Capture the cell that displays the provided text and extract its (X, Y) central coordinate. 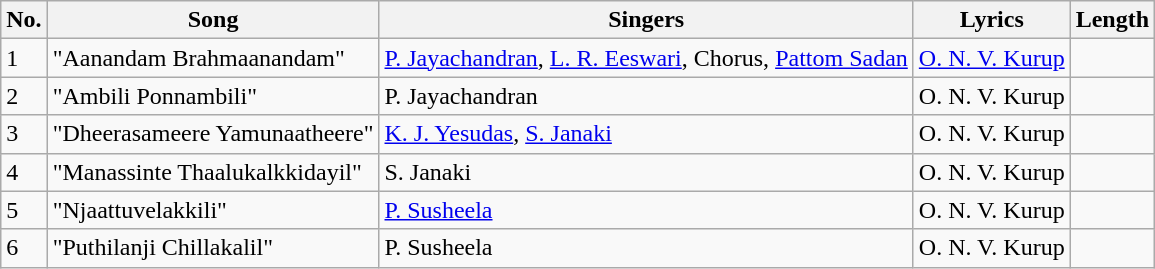
Singers (646, 20)
4 (24, 172)
"Ambili Ponnambili" (213, 96)
3 (24, 134)
Length (1112, 20)
"Aanandam Brahmaanandam" (213, 58)
No. (24, 20)
6 (24, 248)
Lyrics (992, 20)
P. Jayachandran (646, 96)
S. Janaki (646, 172)
1 (24, 58)
"Manassinte Thaalukalkkidayil" (213, 172)
"Njaattuvelakkili" (213, 210)
2 (24, 96)
K. J. Yesudas, S. Janaki (646, 134)
P. Jayachandran, L. R. Eeswari, Chorus, Pattom Sadan (646, 58)
"Puthilanji Chillakalil" (213, 248)
Song (213, 20)
5 (24, 210)
"Dheerasameere Yamunaatheere" (213, 134)
